Pinpoint the cell where the given text exists, returning its [x, y] midpoint coordinate. 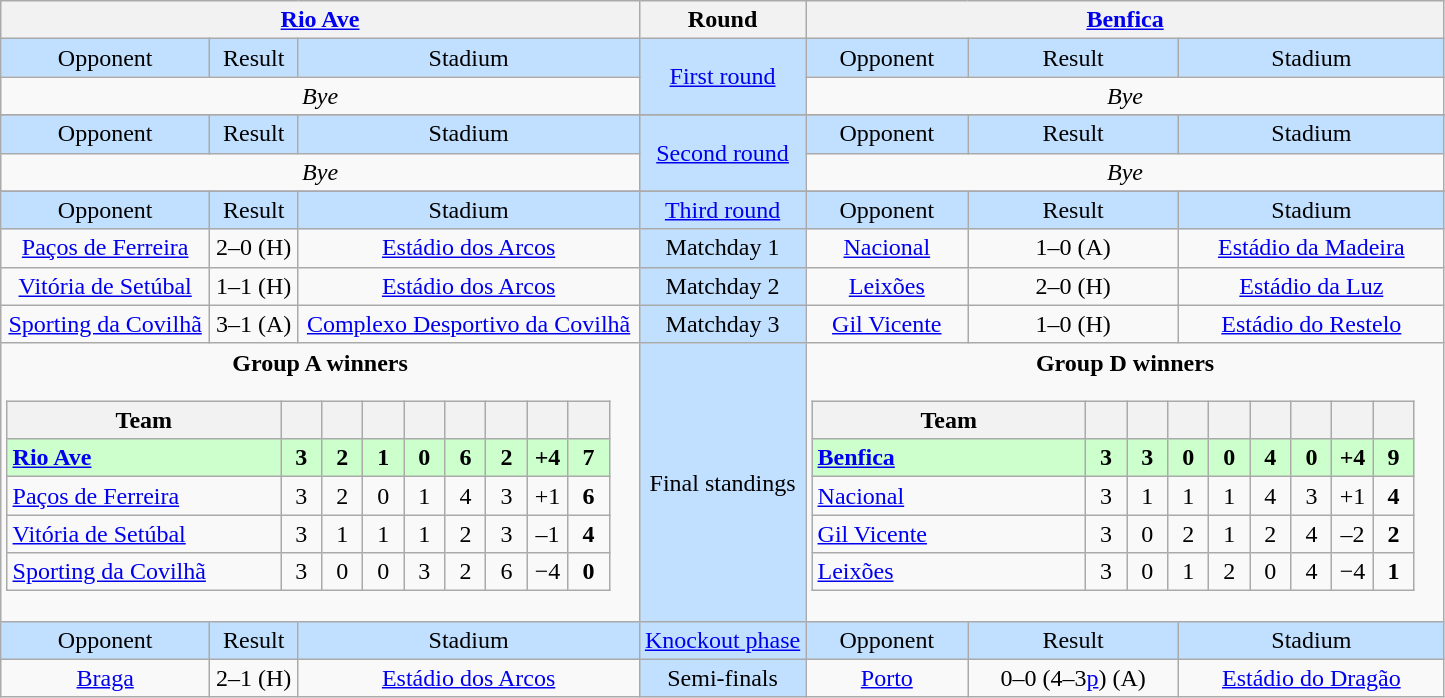
Matchday 2 [722, 286]
First round [722, 77]
Estádio da Luz [1311, 286]
1–0 (H) [1073, 324]
1–0 (A) [1073, 248]
–2 [1352, 534]
Matchday 1 [722, 248]
Group D winners Team Benfica 3 3 0 0 4 0 +4 9 Nacional 3 1 1 1 4 3 +1 4 Gil Vicente 3 0 2 1 2 4 –2 2 Leixões 3 0 1 2 0 4 −4 1 [1126, 482]
Matchday 3 [722, 324]
9 [1394, 458]
1–1 (H) [254, 286]
Knockout phase [722, 640]
Estádio do Dragão [1311, 678]
Braga [106, 678]
Semi-finals [722, 678]
0–0 (4–3p) (A) [1073, 678]
Complexo Desportivo da Covilhã [469, 324]
Final standings [722, 482]
3–1 (A) [254, 324]
Second round [722, 153]
2–1 (H) [254, 678]
Round [722, 20]
Porto [887, 678]
7 [588, 458]
Third round [722, 210]
Estádio da Madeira [1311, 248]
Estádio do Restelo [1311, 324]
–1 [548, 534]
